For the text-containing cell, return its midpoint in (X, Y) coordinate format. 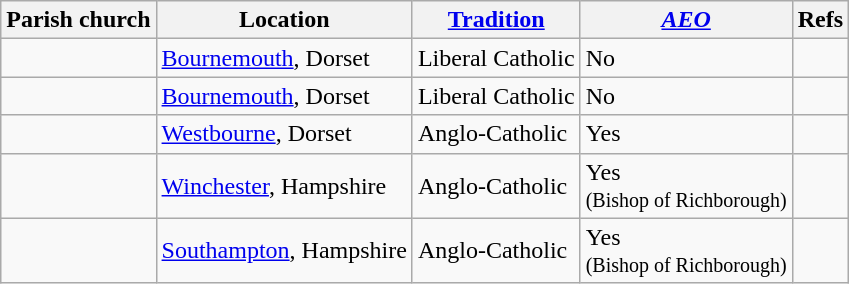
Location (284, 20)
AEO (686, 20)
Winchester, Hampshire (284, 186)
Southampton, Hampshire (284, 250)
Westbourne, Dorset (284, 134)
Tradition (496, 20)
Refs (820, 20)
Yes (686, 134)
Parish church (78, 20)
